Identify which cell holds the provided text, then report its [X, Y] central coordinate. 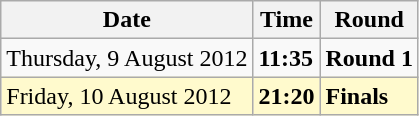
21:20 [286, 96]
Round [369, 20]
Time [286, 20]
Thursday, 9 August 2012 [127, 58]
11:35 [286, 58]
Date [127, 20]
Finals [369, 96]
Friday, 10 August 2012 [127, 96]
Round 1 [369, 58]
